Detect which cell encompasses the target text, then output its [x, y] center coordinate. 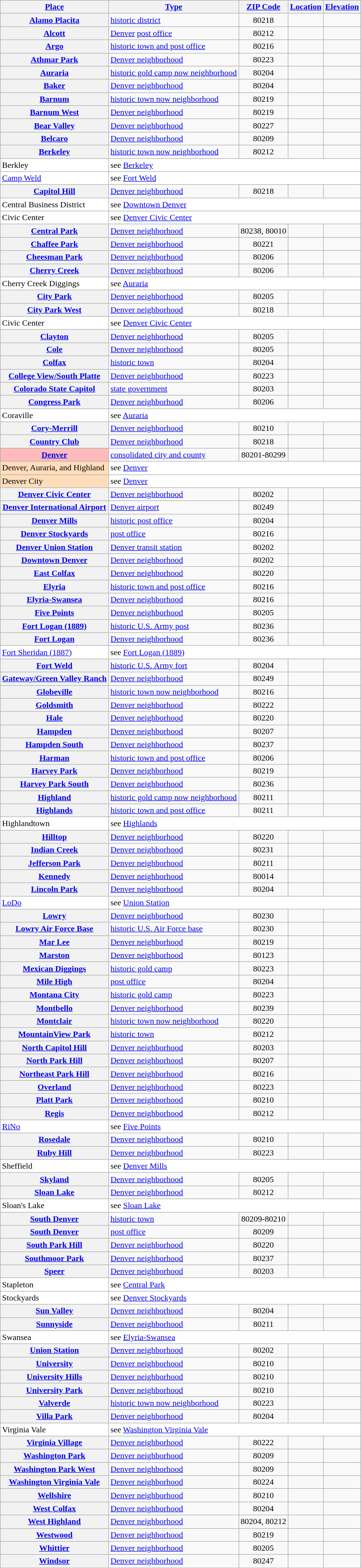
Capitol Hill [55, 191]
Chaffee Park [55, 244]
historic post office [174, 520]
Camp Weld [55, 178]
Gateway/Green Valley Ranch [55, 679]
Wellshire [55, 1495]
see Berkeley [235, 165]
Colorado State Capitol [55, 389]
80209-80210 [263, 1218]
Denver Civic Center [55, 494]
Alcott [55, 33]
80201-80299 [263, 455]
see Fort Weld [235, 178]
Type [174, 7]
Coraville [55, 415]
Lincoln Park [55, 889]
Virginia Village [55, 1443]
Sunnyside [55, 1324]
Skyland [55, 1179]
Goldsmith [55, 705]
Location [306, 7]
Swansea [55, 1337]
Berkley [55, 165]
Denver International Airport [55, 507]
see Union Station [235, 903]
Alamo Placita [55, 20]
Denver transit station [174, 547]
Elyria [55, 587]
Stapleton [55, 1285]
Elevation [342, 7]
80231 [263, 850]
Denver City [55, 481]
Cory-Merrill [55, 428]
see Fort Logan (1889) [235, 652]
Baker [55, 86]
Speer [55, 1271]
Harvey Park South [55, 784]
consolidated city and county [174, 455]
South Park Hill [55, 1245]
Denver [55, 455]
Fort Weld [55, 665]
Mar Lee [55, 942]
West Colfax [55, 1508]
Villa Park [55, 1416]
Denver Mills [55, 520]
North Capitol Hill [55, 1048]
Place [55, 7]
Union Station [55, 1350]
historic U.S. Army post [174, 626]
80204, 80212 [263, 1522]
Barnum West [55, 112]
Mile High [55, 981]
Virginia Vale [55, 1430]
Harman [55, 758]
Highlands [55, 810]
80239 [263, 1008]
Denver, Auraria, and Highland [55, 468]
Athmar Park [55, 60]
Harvey Park [55, 771]
see Denver Stockyards [235, 1298]
80123 [263, 955]
College View/South Platte [55, 375]
Ruby Hill [55, 1153]
Auraria [55, 73]
Washington Virginia Vale [55, 1482]
Washington Park [55, 1456]
Fort Logan [55, 639]
Sloan's Lake [55, 1205]
Lowry [55, 916]
Central Park [55, 231]
Sun Valley [55, 1311]
Marston [55, 955]
Washington Park West [55, 1469]
Belcaro [55, 138]
Cherry Creek [55, 270]
Barnum [55, 99]
ZIP Code [263, 7]
Hampden [55, 731]
MountainView Park [55, 1034]
University Park [55, 1390]
Southmoor Park [55, 1258]
Denver Union Station [55, 547]
Argo [55, 46]
Clayton [55, 336]
80014 [263, 876]
80247 [263, 1561]
Jefferson Park [55, 863]
Lowry Air Force Base [55, 929]
Country Club [55, 442]
Congress Park [55, 402]
80221 [263, 244]
Denver airport [174, 507]
University Hills [55, 1377]
see Denver Mills [235, 1166]
Westwood [55, 1535]
80238, 80010 [263, 231]
Kennedy [55, 876]
Berkeley [55, 152]
Regis [55, 1113]
Stockyards [55, 1298]
City Park [55, 297]
historic U.S. Air Force base [174, 929]
Rosedale [55, 1140]
see Washington Virginia Vale [235, 1430]
Windsor [55, 1561]
80227 [263, 125]
Sloan Lake [55, 1192]
Cole [55, 349]
historic U.S. Army fort [174, 665]
see Highlands [235, 824]
Sheffield [55, 1166]
Highland [55, 797]
West Highland [55, 1522]
Northeast Park Hill [55, 1074]
Hilltop [55, 837]
historic district [174, 20]
Whittier [55, 1548]
Montana City [55, 995]
Globeville [55, 692]
East Colfax [55, 573]
Cherry Creek Diggings [55, 283]
see Central Park [235, 1285]
see Downtown Denver [235, 205]
see Five Points [235, 1126]
Highlandtown [55, 824]
Valverde [55, 1403]
80224 [263, 1482]
Fort Logan (1889) [55, 626]
Elyria-Swansea [55, 600]
Five Points [55, 613]
University [55, 1363]
see Sloan Lake [235, 1205]
Overland [55, 1087]
Hampden South [55, 744]
Hale [55, 718]
Montbello [55, 1008]
LoDo [55, 903]
Bear Valley [55, 125]
Cheesman Park [55, 257]
City Park West [55, 310]
Montclair [55, 1021]
state government [174, 389]
see Elyria-Swansea [235, 1337]
Indian Creek [55, 850]
Fort Sheridan (1887) [55, 652]
Denver Stockyards [55, 534]
Colfax [55, 362]
North Park Hill [55, 1061]
Platt Park [55, 1100]
Downtown Denver [55, 560]
Denver post office [174, 33]
Central Business District [55, 205]
RiNo [55, 1126]
Mexican Diggings [55, 968]
